Find where the given text appears and provide that cell's center as [x, y] coordinate. 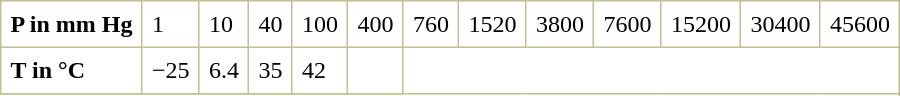
30400 [781, 24]
10 [224, 24]
760 [431, 24]
3800 [560, 24]
6.4 [224, 70]
1520 [493, 24]
42 [320, 70]
15200 [701, 24]
−25 [170, 70]
T in °C [72, 70]
35 [271, 70]
1 [170, 24]
P in mm Hg [72, 24]
400 [376, 24]
7600 [628, 24]
45600 [860, 24]
100 [320, 24]
40 [271, 24]
